Determine the [X, Y] coordinate at the center of the cell enclosing the given text.  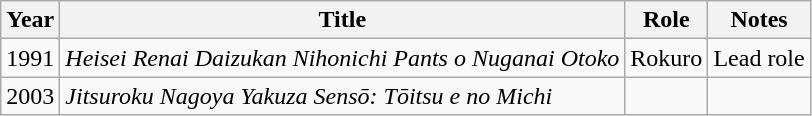
Title [342, 20]
2003 [30, 96]
Year [30, 20]
Lead role [759, 58]
Notes [759, 20]
Heisei Renai Daizukan Nihonichi Pants o Nuganai Otoko [342, 58]
1991 [30, 58]
Role [666, 20]
Rokuro [666, 58]
Jitsuroku Nagoya Yakuza Sensō: Tōitsu e no Michi [342, 96]
